Identify which cell holds the provided text, then report its (x, y) central coordinate. 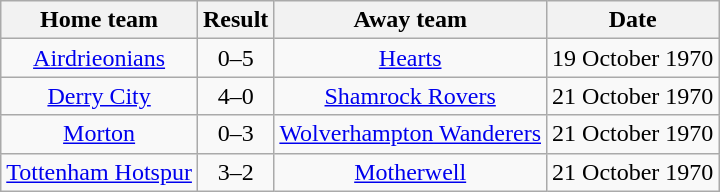
Shamrock Rovers (410, 96)
Hearts (410, 58)
Tottenham Hotspur (100, 172)
Home team (100, 20)
Morton (100, 134)
3–2 (235, 172)
Derry City (100, 96)
4–0 (235, 96)
Result (235, 20)
0–3 (235, 134)
Away team (410, 20)
Date (633, 20)
19 October 1970 (633, 58)
Motherwell (410, 172)
0–5 (235, 58)
Airdrieonians (100, 58)
Wolverhampton Wanderers (410, 134)
